Provide the (X, Y) coordinate of the cell's center where the given text is located.  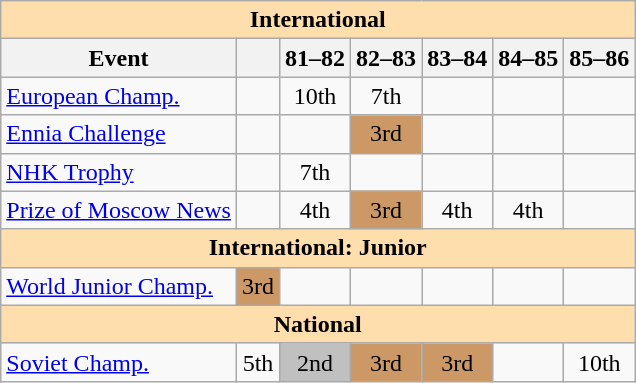
2nd (314, 362)
Prize of Moscow News (119, 210)
Soviet Champ. (119, 362)
International: Junior (318, 248)
81–82 (314, 58)
National (318, 324)
84–85 (528, 58)
NHK Trophy (119, 172)
Event (119, 58)
European Champ. (119, 96)
5th (258, 362)
International (318, 20)
Ennia Challenge (119, 134)
85–86 (600, 58)
83–84 (458, 58)
World Junior Champ. (119, 286)
82–83 (386, 58)
